Identify which cell holds the provided text, then report its (X, Y) central coordinate. 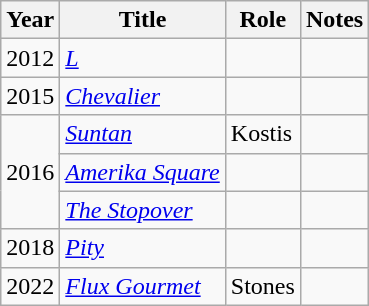
The Stopover (142, 210)
Chevalier (142, 96)
2018 (30, 248)
2015 (30, 96)
2016 (30, 172)
Amerika Square (142, 172)
Pity (142, 248)
Flux Gourmet (142, 286)
Notes (334, 20)
2012 (30, 58)
2022 (30, 286)
Title (142, 20)
Kostis (262, 134)
L (142, 58)
Suntan (142, 134)
Year (30, 20)
Role (262, 20)
Stones (262, 286)
